Output the (x, y) coordinate of the center of the cell containing the given text.  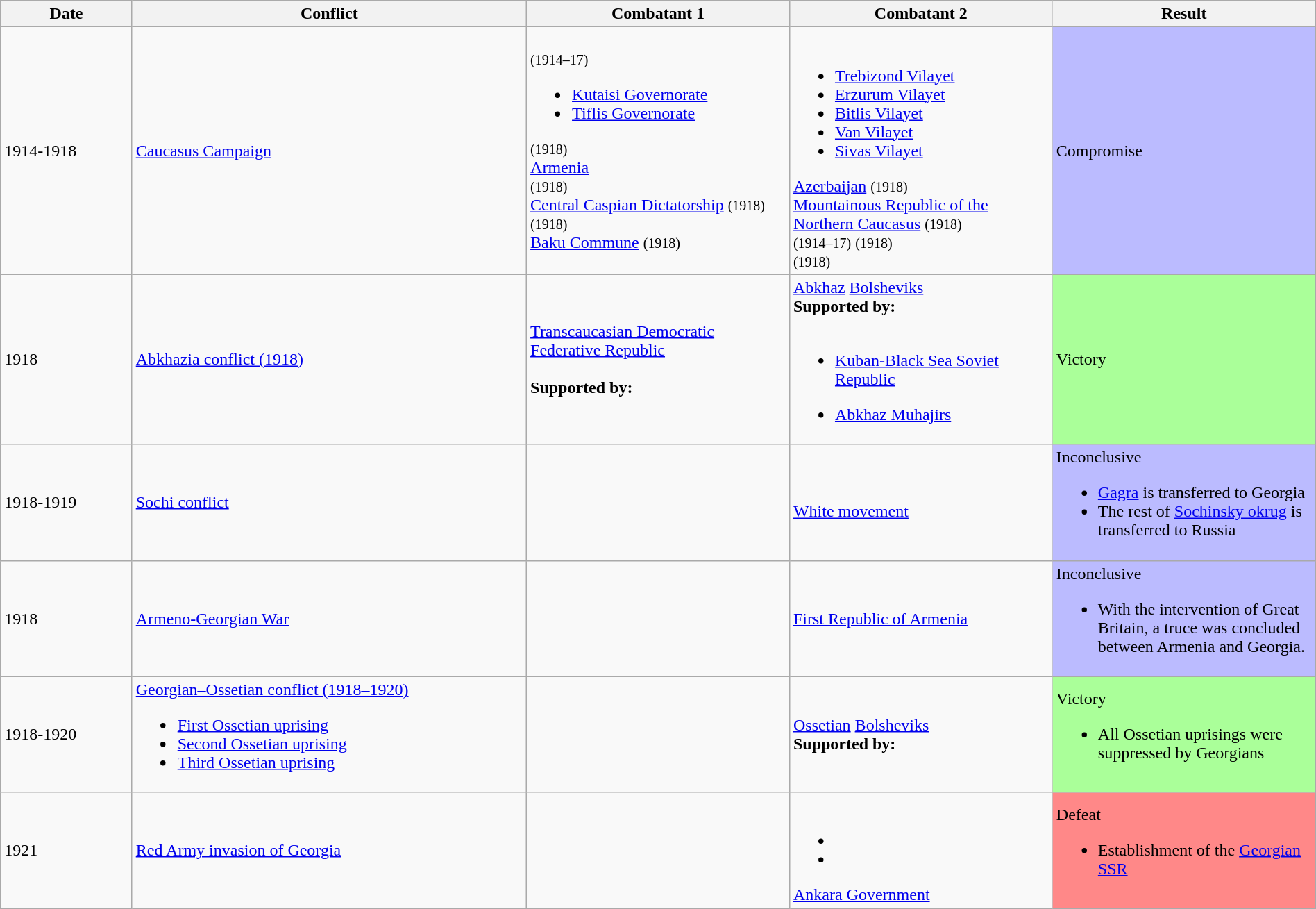
Conflict (329, 14)
Date (67, 14)
Abkhazia conflict (1918) (329, 360)
Sochi conflict (329, 503)
First Republic of Armenia (920, 618)
Transcaucasian Democratic Federative RepublicSupported by: (658, 360)
DefeatEstablishment of the Georgian SSR (1184, 850)
(1914–17) Kutaisi Governorate Tiflis Governorate (1918) Armenia (1918) Central Caspian Dictatorship (1918) (1918) Baku Commune (1918) (658, 151)
Caucasus Campaign (329, 151)
Victory (1184, 360)
Combatant 2 (920, 14)
Result (1184, 14)
Ossetian BolsheviksSupported by: (920, 735)
1921 (67, 850)
Abkhaz BolsheviksSupported by: Kuban-Black Sea Soviet RepublicAbkhaz Muhajirs (920, 360)
Armeno-Georgian War (329, 618)
1918-1920 (67, 735)
1914-1918 (67, 151)
Red Army invasion of Georgia (329, 850)
VictoryAll Ossetian uprisings were suppressed by Georgians (1184, 735)
Ankara Government (920, 850)
InconclusiveGagra is transferred to GeorgiaThe rest of Sochinsky okrug is transferred to Russia (1184, 503)
Combatant 1 (658, 14)
White movement (920, 503)
Compromise (1184, 151)
Georgian–Ossetian conflict (1918–1920)First Ossetian uprisingSecond Ossetian uprisingThird Ossetian uprising (329, 735)
1918-1919 (67, 503)
InconclusiveWith the intervention of Great Britain, a truce was concluded between Armenia and Georgia. (1184, 618)
